Find where the given text appears and provide that cell's center as [x, y] coordinate. 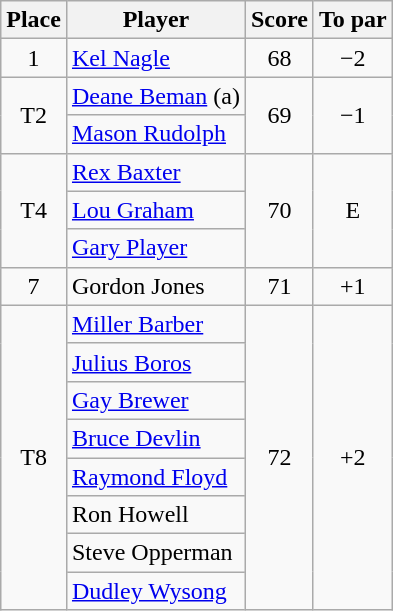
Gordon Jones [156, 286]
−1 [352, 115]
−2 [352, 58]
Ron Howell [156, 515]
1 [34, 58]
T2 [34, 115]
Gay Brewer [156, 400]
Julius Boros [156, 362]
+1 [352, 286]
T8 [34, 457]
72 [279, 457]
Kel Nagle [156, 58]
Miller Barber [156, 324]
+2 [352, 457]
To par [352, 20]
69 [279, 115]
7 [34, 286]
Mason Rudolph [156, 134]
Bruce Devlin [156, 438]
Gary Player [156, 248]
Player [156, 20]
71 [279, 286]
Lou Graham [156, 210]
T4 [34, 210]
Deane Beman (a) [156, 96]
Score [279, 20]
70 [279, 210]
Raymond Floyd [156, 477]
E [352, 210]
Rex Baxter [156, 172]
Steve Opperman [156, 553]
Place [34, 20]
Dudley Wysong [156, 591]
68 [279, 58]
